Search for the cell housing the specified text and yield its (X, Y) center coordinate. 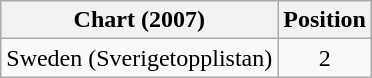
Position (325, 20)
2 (325, 58)
Chart (2007) (140, 20)
Sweden (Sverigetopplistan) (140, 58)
